Return [X, Y] of the center of cell containing provided text 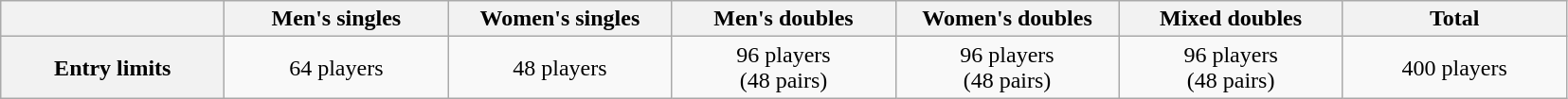
Women's doubles [1007, 19]
Men's singles [336, 19]
Entry limits [113, 68]
64 players [336, 68]
Women's singles [560, 19]
400 players [1454, 68]
Total [1454, 19]
48 players [560, 68]
Mixed doubles [1231, 19]
Men's doubles [784, 19]
